For the text-containing cell, return its midpoint in (X, Y) coordinate format. 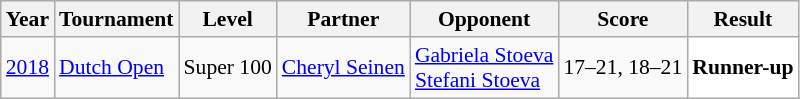
Opponent (484, 19)
2018 (28, 68)
Score (622, 19)
Result (742, 19)
Super 100 (228, 68)
Runner-up (742, 68)
Dutch Open (116, 68)
Year (28, 19)
Level (228, 19)
Cheryl Seinen (344, 68)
17–21, 18–21 (622, 68)
Partner (344, 19)
Gabriela Stoeva Stefani Stoeva (484, 68)
Tournament (116, 19)
